Output the [x, y] coordinate of the center of the cell containing the given text.  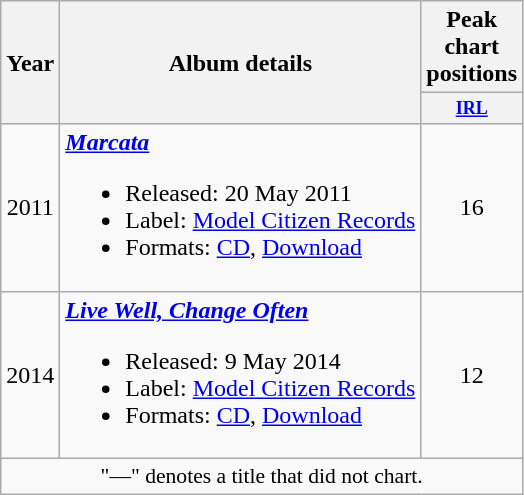
Album details [240, 62]
Live Well, Change OftenReleased: 9 May 2014Label: Model Citizen RecordsFormats: CD, Download [240, 374]
Peak chart positions [472, 47]
2014 [30, 374]
Year [30, 62]
12 [472, 374]
16 [472, 208]
2011 [30, 208]
IRL [472, 108]
MarcataReleased: 20 May 2011Label: Model Citizen RecordsFormats: CD, Download [240, 208]
"—" denotes a title that did not chart. [262, 476]
